Search for the cell housing the specified text and yield its [X, Y] center coordinate. 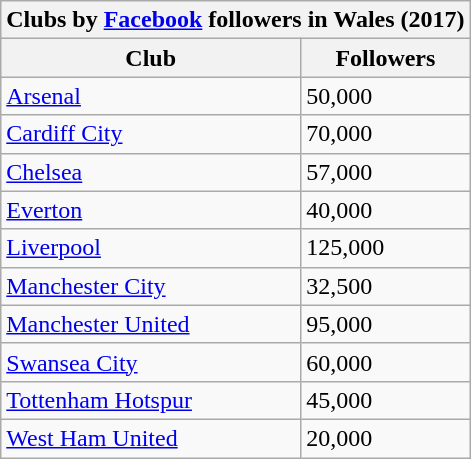
60,000 [386, 362]
50,000 [386, 96]
32,500 [386, 286]
Club [151, 58]
Liverpool [151, 248]
Clubs by Facebook followers in Wales (2017) [236, 20]
Chelsea [151, 172]
20,000 [386, 438]
Manchester United [151, 324]
Cardiff City [151, 134]
West Ham United [151, 438]
57,000 [386, 172]
125,000 [386, 248]
Everton [151, 210]
Manchester City [151, 286]
95,000 [386, 324]
Arsenal [151, 96]
Swansea City [151, 362]
70,000 [386, 134]
40,000 [386, 210]
45,000 [386, 400]
Followers [386, 58]
Tottenham Hotspur [151, 400]
